Find where the given text appears and provide that cell's center as (x, y) coordinate. 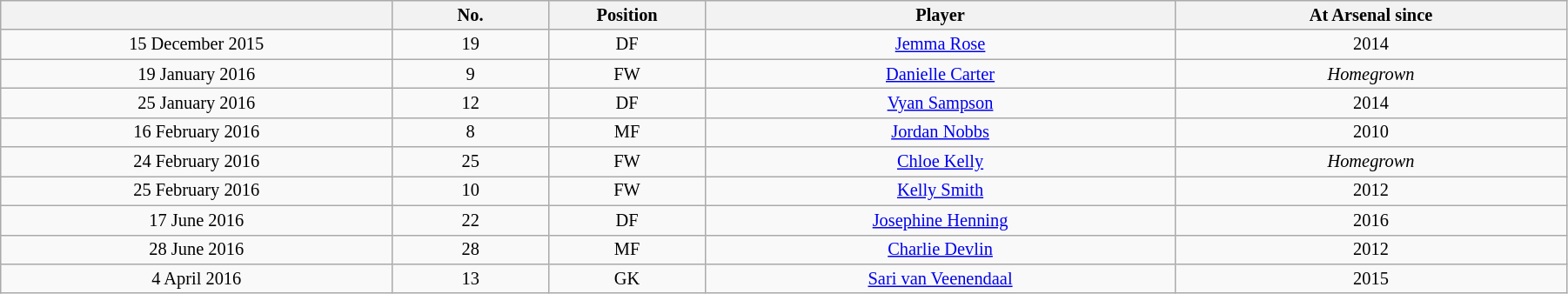
2010 (1371, 132)
17 June 2016 (197, 220)
At Arsenal since (1371, 15)
Jemma Rose (941, 44)
10 (471, 190)
25 (471, 162)
GK (627, 278)
25 February 2016 (197, 190)
Charlie Devlin (941, 250)
19 January 2016 (197, 74)
25 January 2016 (197, 103)
4 April 2016 (197, 278)
No. (471, 15)
Player (941, 15)
16 February 2016 (197, 132)
15 December 2015 (197, 44)
Josephine Henning (941, 220)
19 (471, 44)
8 (471, 132)
Sari van Veenendaal (941, 278)
24 February 2016 (197, 162)
Chloe Kelly (941, 162)
Vyan Sampson (941, 103)
2016 (1371, 220)
13 (471, 278)
Danielle Carter (941, 74)
9 (471, 74)
12 (471, 103)
Position (627, 15)
28 June 2016 (197, 250)
Jordan Nobbs (941, 132)
28 (471, 250)
22 (471, 220)
Kelly Smith (941, 190)
2015 (1371, 278)
